Extract the (X, Y) coordinate from the center of the cell holding the provided text.  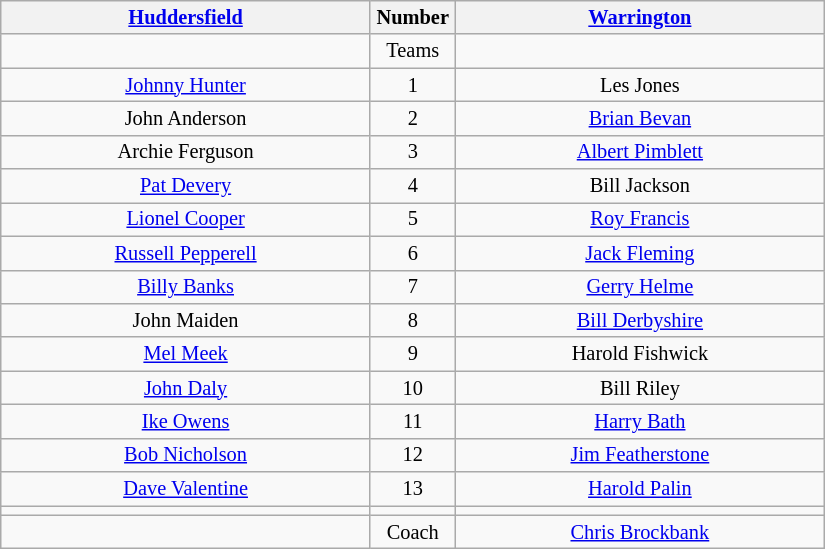
3 (412, 152)
Brian Bevan (640, 118)
6 (412, 253)
10 (412, 388)
9 (412, 354)
11 (412, 421)
4 (412, 186)
Russell Pepperell (186, 253)
Pat Devery (186, 186)
Bill Riley (640, 388)
Dave Valentine (186, 489)
John Daly (186, 388)
Albert Pimblett (640, 152)
13 (412, 489)
Chris Brockbank (640, 532)
Huddersfield (186, 17)
Harry Bath (640, 421)
Ike Owens (186, 421)
Teams (412, 51)
Jack Fleming (640, 253)
John Maiden (186, 320)
Bill Jackson (640, 186)
John Anderson (186, 118)
8 (412, 320)
Warrington (640, 17)
Gerry Helme (640, 287)
12 (412, 455)
Harold Palin (640, 489)
1 (412, 85)
Les Jones (640, 85)
Roy Francis (640, 219)
Harold Fishwick (640, 354)
Number (412, 17)
Jim Featherstone (640, 455)
Johnny Hunter (186, 85)
Coach (412, 532)
Bill Derbyshire (640, 320)
5 (412, 219)
Lionel Cooper (186, 219)
2 (412, 118)
7 (412, 287)
Billy Banks (186, 287)
Mel Meek (186, 354)
Bob Nicholson (186, 455)
Archie Ferguson (186, 152)
